For the text-containing cell, return its midpoint in (X, Y) coordinate format. 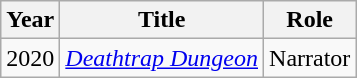
Narrator (310, 58)
Role (310, 20)
Deathtrap Dungeon (162, 58)
2020 (30, 58)
Title (162, 20)
Year (30, 20)
